Provide the [x, y] coordinate of the cell's center where the given text is located.  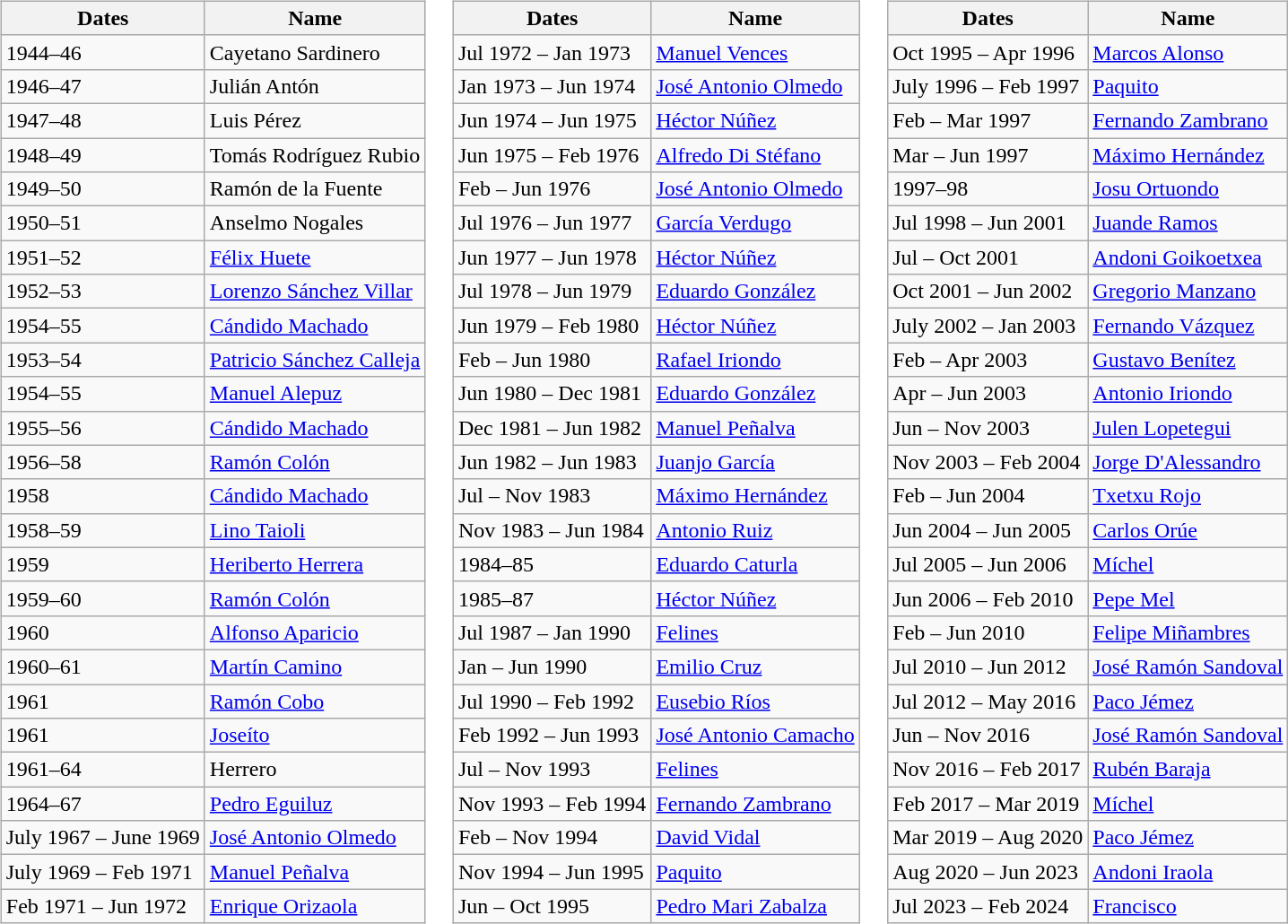
Feb – Apr 2003 [988, 360]
Jul 2010 – Jun 2012 [988, 667]
Rubén Baraja [1188, 770]
1956–58 [102, 462]
July 1967 – June 1969 [102, 838]
Jul 2005 – Jun 2006 [988, 564]
1958–59 [102, 530]
1950–51 [102, 223]
Jul 1998 – Jun 2001 [988, 223]
Jan – Jun 1990 [552, 667]
Jorge D'Alessandro [1188, 462]
Jun 1979 – Feb 1980 [552, 326]
Aug 2020 – Jun 2023 [988, 872]
Alfredo Di Stéfano [755, 155]
1985–87 [552, 598]
1959–60 [102, 598]
1960–61 [102, 667]
Fernando Vázquez [1188, 326]
July 2002 – Jan 2003 [988, 326]
1952–53 [102, 292]
Jul – Nov 1983 [552, 496]
Andoni Goikoetxea [1188, 257]
Nov 1983 – Jun 1984 [552, 530]
Nov 2003 – Feb 2004 [988, 462]
Jun 1977 – Jun 1978 [552, 257]
Eusebio Ríos [755, 701]
Herrero [315, 770]
Ramón de la Fuente [315, 189]
Pepe Mel [1188, 598]
Andoni Iraola [1188, 872]
Jul 2012 – May 2016 [988, 701]
Gregorio Manzano [1188, 292]
Txetxu Rojo [1188, 496]
Lorenzo Sánchez Villar [315, 292]
Lino Taioli [315, 530]
Feb 1992 – Jun 1993 [552, 736]
1946–47 [102, 86]
Oct 2001 – Jun 2002 [988, 292]
Feb – Jun 2004 [988, 496]
Ramón Cobo [315, 701]
Mar 2019 – Aug 2020 [988, 838]
Enrique Orizaola [315, 906]
Jun 1980 – Dec 1981 [552, 394]
Jul 1976 – Jun 1977 [552, 223]
José Antonio Camacho [755, 736]
Nov 1993 – Feb 1994 [552, 804]
Martín Camino [315, 667]
1997–98 [988, 189]
Apr – Jun 2003 [988, 394]
Nov 1994 – Jun 1995 [552, 872]
1953–54 [102, 360]
1949–50 [102, 189]
Jun – Oct 1995 [552, 906]
Josu Ortuondo [1188, 189]
1961–64 [102, 770]
Emilio Cruz [755, 667]
1951–52 [102, 257]
Rafael Iriondo [755, 360]
Mar – Jun 1997 [988, 155]
Manuel Alepuz [315, 394]
Jun 1975 – Feb 1976 [552, 155]
Heriberto Herrera [315, 564]
Félix Huete [315, 257]
Anselmo Nogales [315, 223]
1948–49 [102, 155]
Cayetano Sardinero [315, 52]
Julián Antón [315, 86]
Feb – Jun 1976 [552, 189]
Juande Ramos [1188, 223]
1944–46 [102, 52]
Jul 1978 – Jun 1979 [552, 292]
Jun 2006 – Feb 2010 [988, 598]
Juanjo García [755, 462]
Tomás Rodríguez Rubio [315, 155]
David Vidal [755, 838]
Dec 1981 – Jun 1982 [552, 428]
1955–56 [102, 428]
1947–48 [102, 120]
Gustavo Benítez [1188, 360]
Jun 1982 – Jun 1983 [552, 462]
Jan 1973 – Jun 1974 [552, 86]
Feb 1971 – Jun 1972 [102, 906]
Pedro Mari Zabalza [755, 906]
Antonio Ruiz [755, 530]
Jun 2004 – Jun 2005 [988, 530]
Luis Pérez [315, 120]
Felipe Miñambres [1188, 632]
Jul – Nov 1993 [552, 770]
Jul 1990 – Feb 1992 [552, 701]
Feb – Nov 1994 [552, 838]
Jul – Oct 2001 [988, 257]
Feb – Jun 1980 [552, 360]
Nov 2016 – Feb 2017 [988, 770]
Manuel Vences [755, 52]
Jul 1987 – Jan 1990 [552, 632]
García Verdugo [755, 223]
Eduardo Caturla [755, 564]
Feb 2017 – Mar 2019 [988, 804]
Feb – Jun 2010 [988, 632]
Jun – Nov 2016 [988, 736]
Jun 1974 – Jun 1975 [552, 120]
Antonio Iriondo [1188, 394]
1959 [102, 564]
Jul 1972 – Jan 1973 [552, 52]
Joseíto [315, 736]
Jul 2023 – Feb 2024 [988, 906]
July 1996 – Feb 1997 [988, 86]
1960 [102, 632]
July 1969 – Feb 1971 [102, 872]
Marcos Alonso [1188, 52]
Carlos Orúe [1188, 530]
1958 [102, 496]
Alfonso Aparicio [315, 632]
Patricio Sánchez Calleja [315, 360]
Oct 1995 – Apr 1996 [988, 52]
Feb – Mar 1997 [988, 120]
1984–85 [552, 564]
Francisco [1188, 906]
1964–67 [102, 804]
Julen Lopetegui [1188, 428]
Jun – Nov 2003 [988, 428]
Pedro Eguiluz [315, 804]
